Determine the (X, Y) coordinate at the center of the cell enclosing the given text.  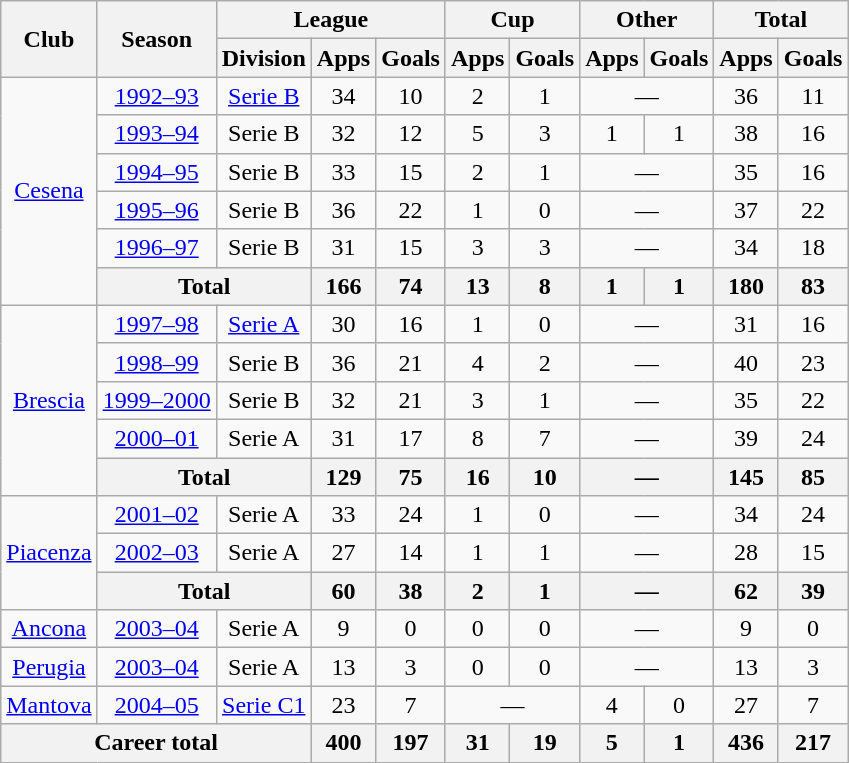
Cesena (49, 191)
1997–98 (156, 324)
Mantova (49, 705)
436 (746, 743)
28 (746, 553)
1998–99 (156, 362)
11 (813, 96)
1999–2000 (156, 400)
17 (411, 438)
37 (746, 210)
Piacenza (49, 553)
145 (746, 477)
1995–96 (156, 210)
400 (343, 743)
Career total (156, 743)
60 (343, 591)
75 (411, 477)
180 (746, 286)
2000–01 (156, 438)
Cup (512, 20)
Brescia (49, 400)
62 (746, 591)
19 (545, 743)
Club (49, 39)
Ancona (49, 629)
129 (343, 477)
18 (813, 248)
83 (813, 286)
Serie C1 (264, 705)
217 (813, 743)
40 (746, 362)
2001–02 (156, 515)
166 (343, 286)
Division (264, 58)
197 (411, 743)
74 (411, 286)
1993–94 (156, 134)
League (330, 20)
2004–05 (156, 705)
Other (647, 20)
85 (813, 477)
1996–97 (156, 248)
Season (156, 39)
2002–03 (156, 553)
14 (411, 553)
1992–93 (156, 96)
Perugia (49, 667)
12 (411, 134)
1994–95 (156, 172)
30 (343, 324)
